For the text-containing cell, return its midpoint in [x, y] coordinate format. 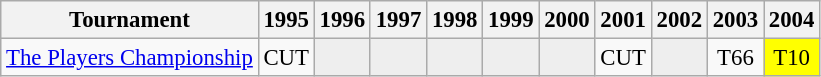
The Players Championship [130, 58]
1998 [455, 20]
2002 [679, 20]
2003 [735, 20]
1999 [511, 20]
2004 [792, 20]
1995 [286, 20]
T10 [792, 58]
T66 [735, 58]
2001 [623, 20]
2000 [567, 20]
Tournament [130, 20]
1997 [398, 20]
1996 [342, 20]
